From the cell containing the given text, extract its center point as [X, Y] coordinate. 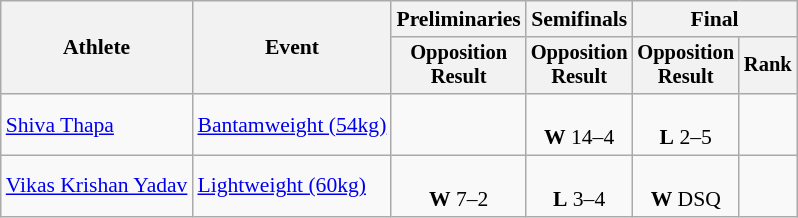
W DSQ [686, 186]
Semifinals [580, 19]
Rank [768, 66]
Shiva Thapa [97, 124]
Lightweight (60kg) [292, 186]
Preliminaries [458, 19]
W 14–4 [580, 124]
W 7–2 [458, 186]
Event [292, 48]
Athlete [97, 48]
Vikas Krishan Yadav [97, 186]
L 2–5 [686, 124]
L 3–4 [580, 186]
Bantamweight (54kg) [292, 124]
Final [714, 19]
